Return the (X, Y) coordinate for the center point of the cell that contains the specified text.  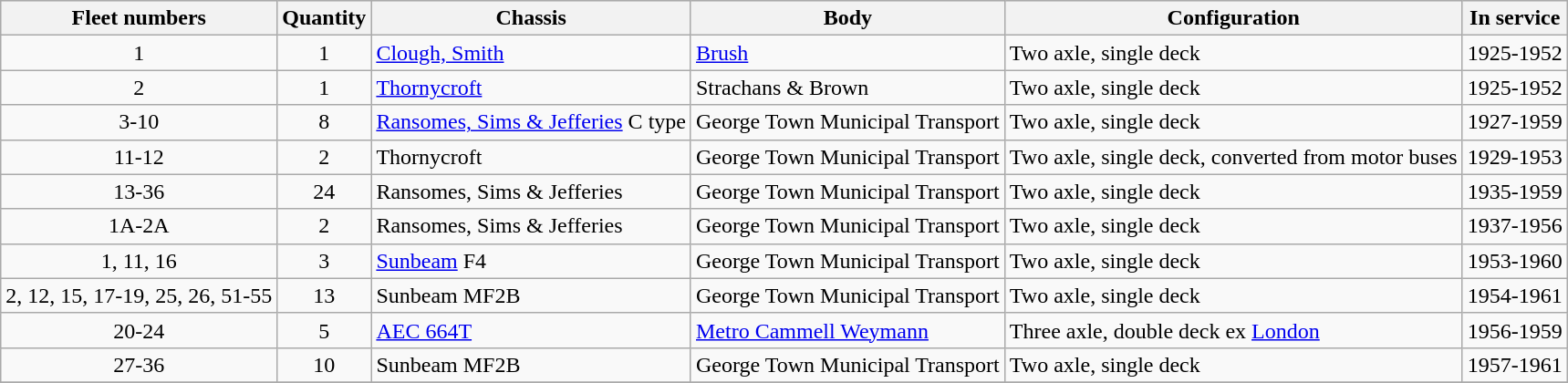
Metro Cammell Weymann (847, 330)
Sunbeam F4 (531, 261)
2, 12, 15, 17-19, 25, 26, 51-55 (139, 295)
3-10 (139, 122)
1956-1959 (1514, 330)
Two axle, single deck, converted from motor buses (1233, 157)
13-36 (139, 191)
Clough, Smith (531, 53)
AEC 664T (531, 330)
1935-1959 (1514, 191)
Configuration (1233, 18)
Chassis (531, 18)
1957-1961 (1514, 365)
10 (325, 365)
3 (325, 261)
1927-1959 (1514, 122)
5 (325, 330)
11-12 (139, 157)
1937-1956 (1514, 226)
13 (325, 295)
Ransomes, Sims & Jefferies C type (531, 122)
Brush (847, 53)
24 (325, 191)
20-24 (139, 330)
1954-1961 (1514, 295)
1953-1960 (1514, 261)
In service (1514, 18)
Body (847, 18)
1A-2A (139, 226)
Quantity (325, 18)
27-36 (139, 365)
Strachans & Brown (847, 88)
1, 11, 16 (139, 261)
1929-1953 (1514, 157)
8 (325, 122)
Three axle, double deck ex London (1233, 330)
Fleet numbers (139, 18)
